Capture the cell that displays the provided text and extract its [X, Y] central coordinate. 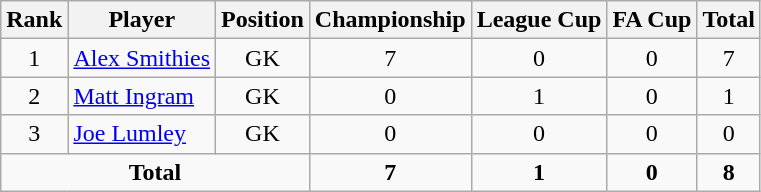
Position [263, 20]
8 [729, 172]
2 [34, 96]
Joe Lumley [142, 134]
Player [142, 20]
FA Cup [652, 20]
League Cup [539, 20]
Rank [34, 20]
Matt Ingram [142, 96]
3 [34, 134]
Alex Smithies [142, 58]
Championship [390, 20]
